Search for the cell housing the specified text and yield its (X, Y) center coordinate. 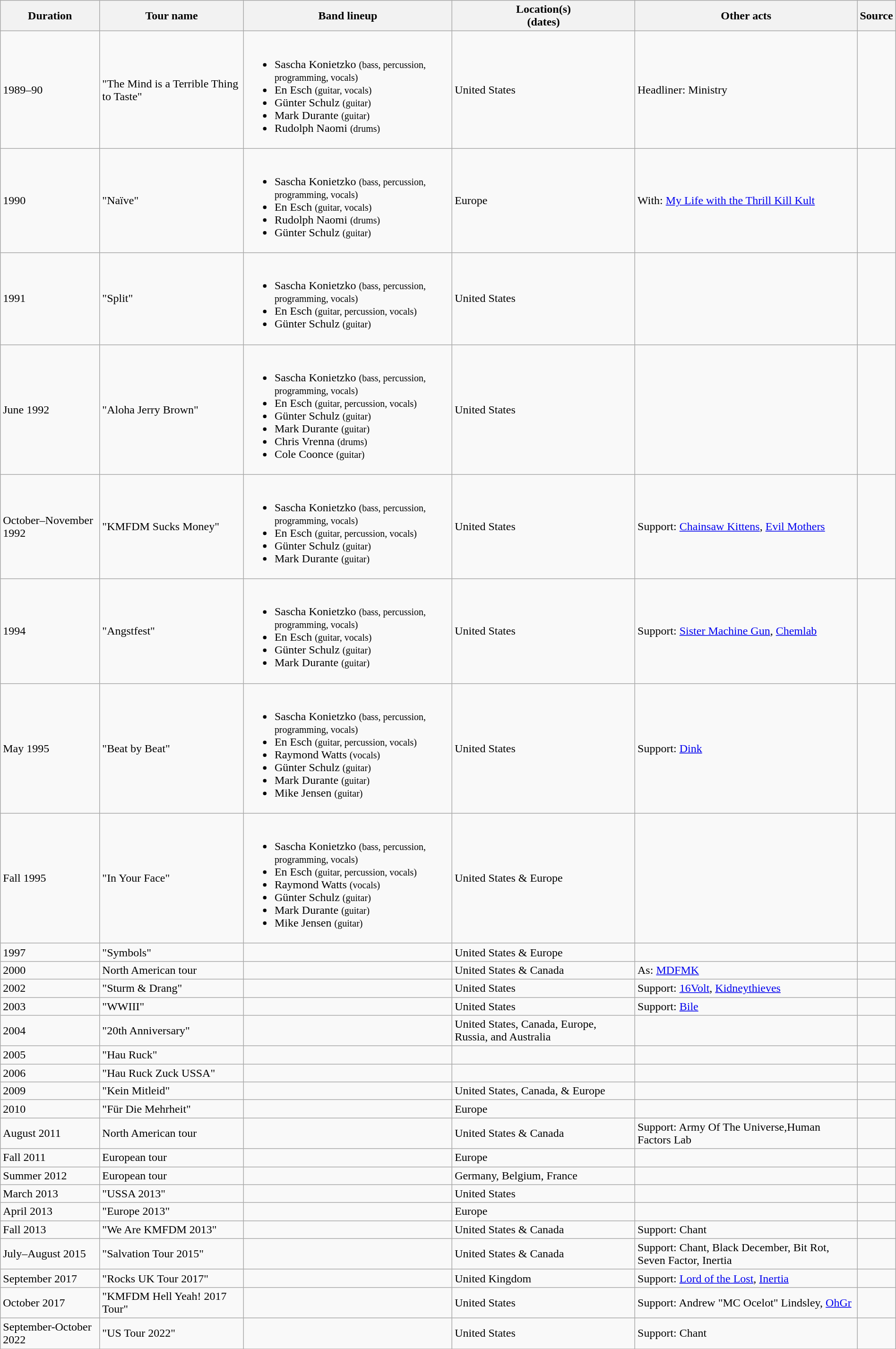
Other acts (746, 16)
"Für Die Mehrheit" (172, 1109)
Support: Andrew "MC Ocelot" Lindsley, OhGr (746, 1302)
July–August 2015 (50, 1254)
As: MDFMK (746, 970)
"Hau Ruck" (172, 1055)
Support: Dink (746, 748)
Fall 2011 (50, 1158)
May 1995 (50, 748)
"Aloha Jerry Brown" (172, 409)
1990 (50, 200)
Support: 16Volt, Kidneythieves (746, 988)
"Salvation Tour 2015" (172, 1254)
Support: Chainsaw Kittens, Evil Mothers (746, 526)
Sascha Konietzko (bass, percussion, programming, vocals)En Esch (guitar, vocals)Günter Schulz (guitar)Mark Durante (guitar) (348, 631)
October 2017 (50, 1302)
"USSA 2013" (172, 1194)
Support: Army Of The Universe,Human Factors Lab (746, 1133)
April 2013 (50, 1212)
Source (876, 16)
2000 (50, 970)
September 2017 (50, 1278)
"Angstfest" (172, 631)
"US Tour 2022" (172, 1333)
2002 (50, 988)
2004 (50, 1031)
Tour name (172, 16)
"Europe 2013" (172, 1212)
March 2013 (50, 1194)
"Naïve" (172, 200)
"Hau Ruck Zuck USSA" (172, 1073)
August 2011 (50, 1133)
Sascha Konietzko (bass, percussion, programming, vocals)En Esch (guitar, percussion, vocals)Günter Schulz (guitar)Mark Durante (guitar) (348, 526)
September-October 2022 (50, 1333)
Band lineup (348, 16)
Sascha Konietzko (bass, percussion, programming, vocals)En Esch (guitar, percussion, vocals)Günter Schulz (guitar) (348, 299)
United States, Canada, Europe, Russia, and Australia (543, 1031)
"Sturm & Drang" (172, 988)
Sascha Konietzko (bass, percussion, programming, vocals)En Esch (guitar, vocals)Günter Schulz (guitar)Mark Durante (guitar)Rudolph Naomi (drums) (348, 90)
"KMFDM Hell Yeah! 2017 Tour" (172, 1302)
United States, Canada, & Europe (543, 1091)
Fall 2013 (50, 1229)
Support: Sister Machine Gun, Chemlab (746, 631)
Fall 1995 (50, 878)
"We Are KMFDM 2013" (172, 1229)
Headliner: Ministry (746, 90)
June 1992 (50, 409)
"In Your Face" (172, 878)
"Split" (172, 299)
Summer 2012 (50, 1176)
1997 (50, 952)
Support: Chant, Black December, Bit Rot, Seven Factor, Inertia (746, 1254)
"WWIII" (172, 1006)
"KMFDM Sucks Money" (172, 526)
"Kein Mitleid" (172, 1091)
"The Mind is a Terrible Thing to Taste" (172, 90)
Support: Bile (746, 1006)
2003 (50, 1006)
2005 (50, 1055)
"20th Anniversary" (172, 1031)
2009 (50, 1091)
Duration (50, 16)
"Beat by Beat" (172, 748)
October–November 1992 (50, 526)
Support: Lord of the Lost, Inertia (746, 1278)
2006 (50, 1073)
"Rocks UK Tour 2017" (172, 1278)
2010 (50, 1109)
1989–90 (50, 90)
With: My Life with the Thrill Kill Kult (746, 200)
1991 (50, 299)
Sascha Konietzko (bass, percussion, programming, vocals)En Esch (guitar, vocals)Rudolph Naomi (drums)Günter Schulz (guitar) (348, 200)
Location(s)(dates) (543, 16)
1994 (50, 631)
Germany, Belgium, France (543, 1176)
United Kingdom (543, 1278)
"Symbols" (172, 952)
